Scan for the cell matching the given text and deliver its (X, Y) coordinate at center. 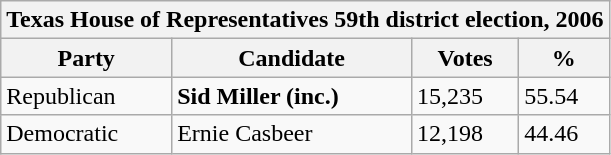
44.46 (564, 134)
Votes (466, 58)
Ernie Casbeer (292, 134)
Candidate (292, 58)
Republican (86, 96)
% (564, 58)
15,235 (466, 96)
Party (86, 58)
55.54 (564, 96)
Texas House of Representatives 59th district election, 2006 (305, 20)
12,198 (466, 134)
Democratic (86, 134)
Sid Miller (inc.) (292, 96)
